For the text-containing cell, return its midpoint in [X, Y] coordinate format. 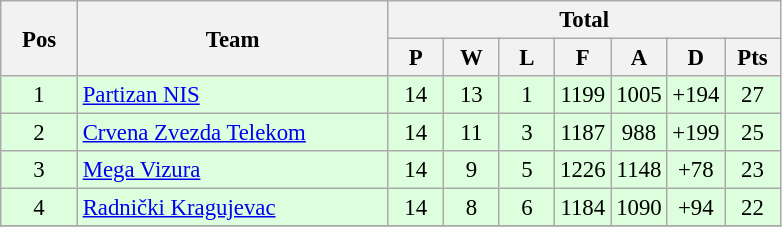
Team [232, 38]
+199 [696, 133]
988 [639, 133]
1199 [583, 95]
Crvena Zvezda Telekom [232, 133]
1148 [639, 170]
L [527, 58]
Mega Vizura [232, 170]
P [416, 58]
5 [527, 170]
23 [753, 170]
1187 [583, 133]
11 [472, 133]
Total [584, 20]
+94 [696, 208]
F [583, 58]
D [696, 58]
1226 [583, 170]
Partizan NIS [232, 95]
9 [472, 170]
25 [753, 133]
1184 [583, 208]
W [472, 58]
Pos [40, 38]
8 [472, 208]
13 [472, 95]
22 [753, 208]
1090 [639, 208]
+78 [696, 170]
Pts [753, 58]
1005 [639, 95]
4 [40, 208]
+194 [696, 95]
6 [527, 208]
A [639, 58]
Radnički Kragujevac [232, 208]
27 [753, 95]
2 [40, 133]
